Search for the cell housing the specified text and yield its (x, y) center coordinate. 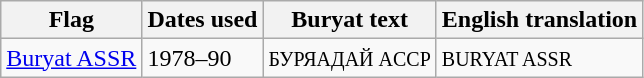
English translation (539, 20)
Buryat ASSR (72, 58)
Buryat text (350, 20)
Flag (72, 20)
BURYAT ASSR (539, 58)
БУРЯАДАЙ ACCP (350, 58)
Dates used (202, 20)
1978–90 (202, 58)
